Locate the cell with the specified text and output its (x, y) center coordinate. 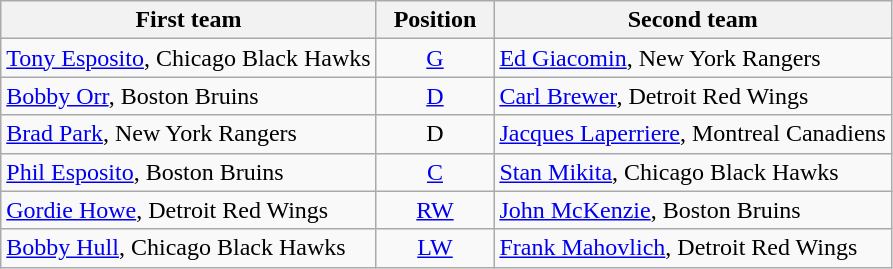
Gordie Howe, Detroit Red Wings (188, 210)
Carl Brewer, Detroit Red Wings (693, 96)
Brad Park, New York Rangers (188, 134)
Second team (693, 20)
Tony Esposito, Chicago Black Hawks (188, 58)
Stan Mikita, Chicago Black Hawks (693, 172)
First team (188, 20)
Jacques Laperriere, Montreal Canadiens (693, 134)
John McKenzie, Boston Bruins (693, 210)
Ed Giacomin, New York Rangers (693, 58)
RW (435, 210)
Bobby Orr, Boston Bruins (188, 96)
G (435, 58)
Phil Esposito, Boston Bruins (188, 172)
Frank Mahovlich, Detroit Red Wings (693, 248)
LW (435, 248)
C (435, 172)
Position (435, 20)
Bobby Hull, Chicago Black Hawks (188, 248)
